Capture the cell that displays the provided text and extract its [X, Y] central coordinate. 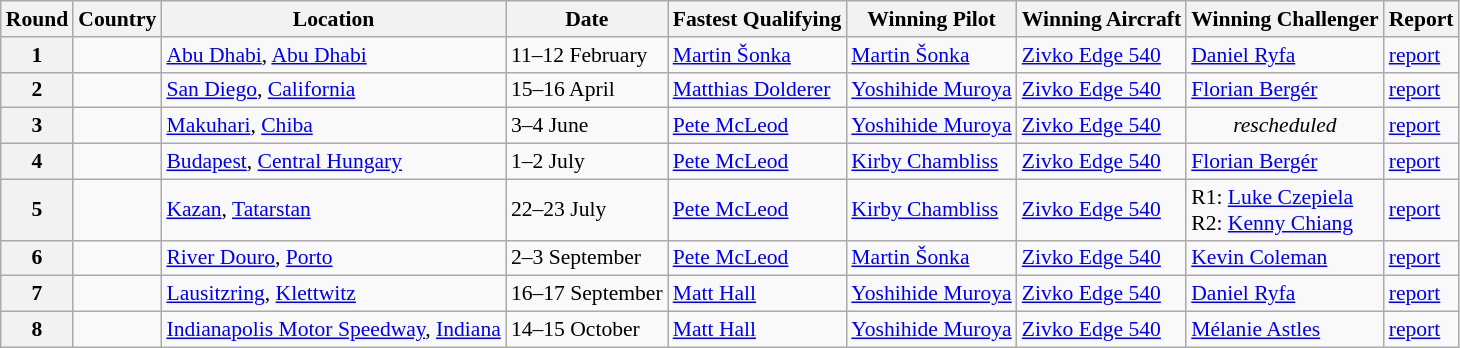
2–3 September [587, 258]
Mélanie Astles [1284, 330]
22–23 July [587, 210]
3–4 June [587, 126]
Matthias Dolderer [758, 90]
River Douro, Porto [333, 258]
16–17 September [587, 294]
1–2 July [587, 162]
Indianapolis Motor Speedway, Indiana [333, 330]
3 [38, 126]
Round [38, 19]
Winning Pilot [931, 19]
11–12 February [587, 55]
7 [38, 294]
rescheduled [1284, 126]
Winning Aircraft [1102, 19]
Kazan, Tatarstan [333, 210]
Date [587, 19]
Fastest Qualifying [758, 19]
San Diego, California [333, 90]
15–16 April [587, 90]
Makuhari, Chiba [333, 126]
Kevin Coleman [1284, 258]
Country [117, 19]
1 [38, 55]
Budapest, Central Hungary [333, 162]
4 [38, 162]
R1: Luke CzepielaR2: Kenny Chiang [1284, 210]
5 [38, 210]
Report [1422, 19]
8 [38, 330]
6 [38, 258]
Winning Challenger [1284, 19]
14–15 October [587, 330]
Abu Dhabi, Abu Dhabi [333, 55]
2 [38, 90]
Lausitzring, Klettwitz [333, 294]
Location [333, 19]
